Find where the given text appears and provide that cell's center as [X, Y] coordinate. 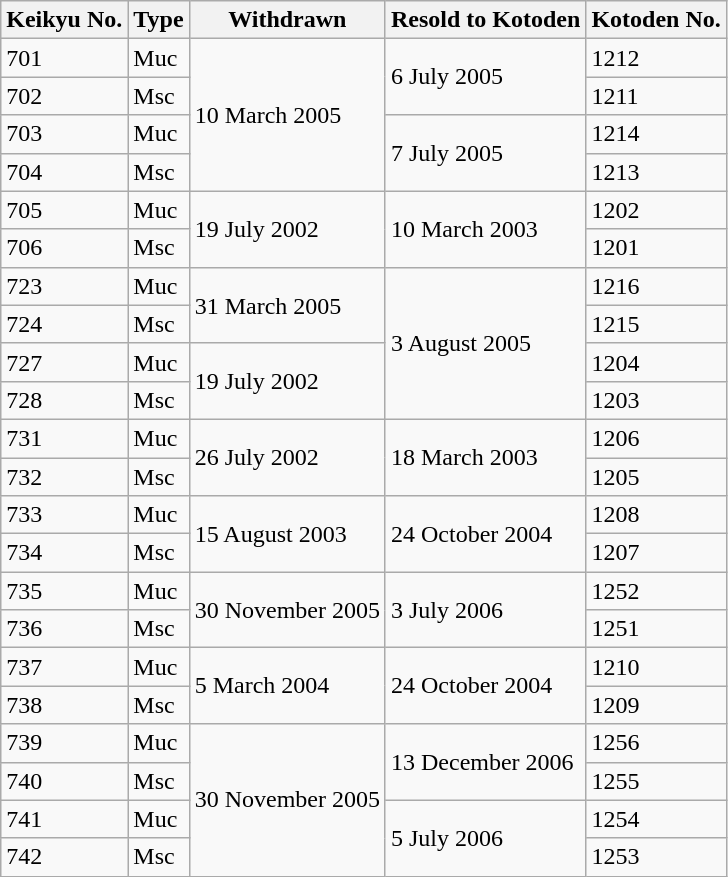
Withdrawn [287, 20]
1256 [656, 743]
31 March 2005 [287, 305]
1204 [656, 362]
736 [64, 629]
1212 [656, 58]
1254 [656, 819]
1207 [656, 553]
Resold to Kotoden [485, 20]
10 March 2005 [287, 115]
10 March 2003 [485, 229]
18 March 2003 [485, 457]
727 [64, 362]
739 [64, 743]
1216 [656, 286]
1209 [656, 705]
1214 [656, 134]
1255 [656, 781]
702 [64, 96]
737 [64, 667]
733 [64, 515]
3 August 2005 [485, 343]
703 [64, 134]
1202 [656, 210]
705 [64, 210]
1253 [656, 857]
731 [64, 438]
1213 [656, 172]
701 [64, 58]
724 [64, 324]
13 December 2006 [485, 762]
1251 [656, 629]
704 [64, 172]
740 [64, 781]
741 [64, 819]
5 March 2004 [287, 686]
Type [158, 20]
1203 [656, 400]
742 [64, 857]
Keikyu No. [64, 20]
723 [64, 286]
15 August 2003 [287, 534]
735 [64, 591]
6 July 2005 [485, 77]
Kotoden No. [656, 20]
728 [64, 400]
3 July 2006 [485, 610]
1211 [656, 96]
26 July 2002 [287, 457]
1206 [656, 438]
1210 [656, 667]
706 [64, 248]
1205 [656, 477]
1208 [656, 515]
732 [64, 477]
7 July 2005 [485, 153]
5 July 2006 [485, 838]
734 [64, 553]
738 [64, 705]
1215 [656, 324]
1252 [656, 591]
1201 [656, 248]
